Provide the [x, y] coordinate of the cell's center where the given text is located.  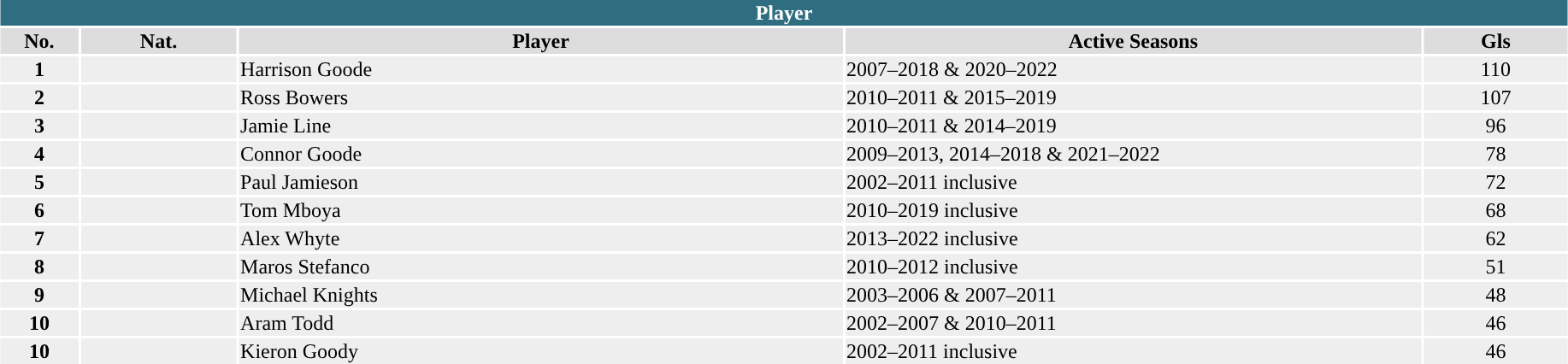
Ross Bowers [541, 97]
2002–2007 & 2010–2011 [1133, 323]
107 [1495, 97]
51 [1495, 267]
2003–2006 & 2007–2011 [1133, 295]
2010–2019 inclusive [1133, 210]
Connor Goode [541, 154]
Jamie Line [541, 126]
68 [1495, 210]
9 [39, 295]
2010–2011 & 2015–2019 [1133, 97]
48 [1495, 295]
Nat. [158, 41]
2010–2012 inclusive [1133, 267]
2009–2013, 2014–2018 & 2021–2022 [1133, 154]
Active Seasons [1133, 41]
Maros Stefanco [541, 267]
2010–2011 & 2014–2019 [1133, 126]
6 [39, 210]
Aram Todd [541, 323]
2 [39, 97]
5 [39, 182]
4 [39, 154]
110 [1495, 69]
7 [39, 238]
Alex Whyte [541, 238]
No. [39, 41]
96 [1495, 126]
2007–2018 & 2020–2022 [1133, 69]
3 [39, 126]
8 [39, 267]
Harrison Goode [541, 69]
Tom Mboya [541, 210]
Michael Knights [541, 295]
78 [1495, 154]
2013–2022 inclusive [1133, 238]
Gls [1495, 41]
1 [39, 69]
Paul Jamieson [541, 182]
62 [1495, 238]
72 [1495, 182]
Kieron Goody [541, 351]
